Extract the [X, Y] coordinate from the center of the cell holding the provided text.  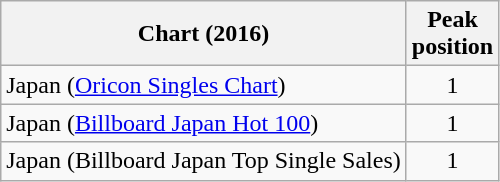
Peakposition [452, 34]
Japan (Oricon Singles Chart) [204, 85]
Japan (Billboard Japan Top Single Sales) [204, 161]
Japan (Billboard Japan Hot 100) [204, 123]
Chart (2016) [204, 34]
